Detect which cell encompasses the target text, then output its [x, y] center coordinate. 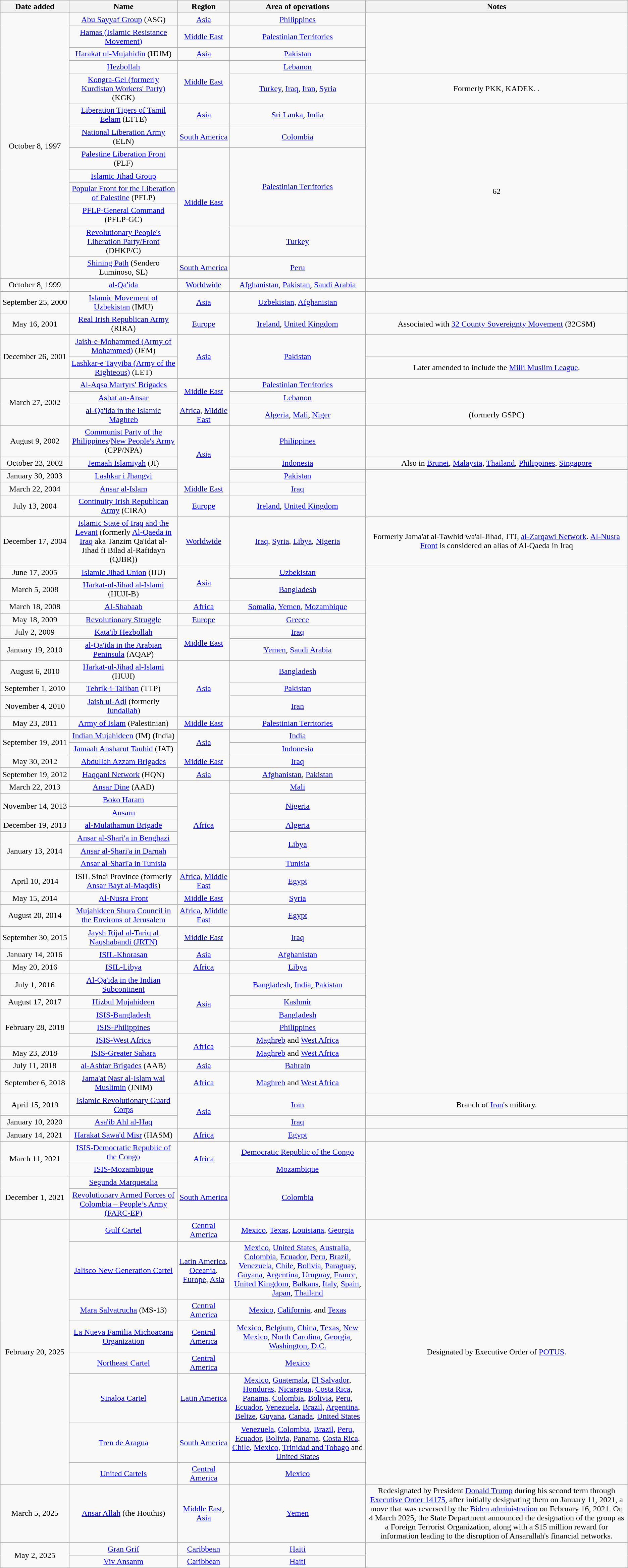
March 5, 2025 [35, 1513]
Later amended to include the Milli Muslim League. [496, 367]
Haqqani Network (HQN) [123, 774]
Jaish ul-Adl (formerly Jundallah) [123, 706]
Peru [298, 268]
Al-Qa'ida in the Indian Subcontinent [123, 984]
Jaish-e-Mohammed (Army of Mohammed) (JEM) [123, 346]
ISIL Sinai Province (formerly Ansar Bayt al-Maqdis) [123, 881]
al-Ashtar Brigades (AAB) [123, 1066]
Yemen, Saudi Arabia [298, 650]
Harkat-ul-Jihad al-Islami (HUJI-B) [123, 589]
Islamic Jihad Group [123, 176]
January 14, 2016 [35, 954]
Revolutionary Struggle [123, 620]
Palestine Liberation Front (PLF) [123, 158]
La Nueva Familia Michoacana Organization [123, 1336]
Jemaah Islamiyah (JI) [123, 463]
Turkey, Iraq, Iran, Syria [298, 89]
Continuity Irish Republican Army (CIRA) [123, 506]
Harakat ul-Mujahidin (HUM) [123, 54]
July 1, 2016 [35, 984]
Gulf Cartel [123, 1230]
ISIS-Greater Sahara [123, 1053]
PFLP-General Command (PFLP-GC) [123, 215]
Popular Front for the Liberation of Palestine (PFLP) [123, 193]
Mali [298, 787]
January 14, 2021 [35, 1135]
ISIS-Mozambique [123, 1169]
Formerly PKK, KADEK. . [496, 89]
Yemen [298, 1513]
January 13, 2014 [35, 851]
Date added [35, 7]
January 19, 2010 [35, 650]
Mozambique [298, 1169]
Al-Nusra Front [123, 898]
May 15, 2014 [35, 898]
January 30, 2003 [35, 476]
July 2, 2009 [35, 632]
Bahrain [298, 1066]
Mexico, California, and Texas [298, 1310]
Mexico, Texas, Louisiana, Georgia [298, 1230]
Asa'ib Ahl al-Haq [123, 1122]
Tehrik-i-Taliban (TTP) [123, 689]
May 30, 2012 [35, 761]
Gran Grif [123, 1549]
Somalia, Yemen, Mozambique [298, 607]
March 11, 2021 [35, 1159]
May 23, 2018 [35, 1053]
Boko Haram [123, 800]
Al-Aqsa Martyrs' Brigades [123, 385]
Ansar al-Shari'a in Darnah [123, 851]
Associated with 32 County Sovereignty Movement (32CSM) [496, 324]
Jama'at Nasr al-Islam wal Muslimin (JNIM) [123, 1083]
al-Mulathamun Brigade [123, 825]
Ansar Allah (the Houthis) [123, 1513]
March 5, 2008 [35, 589]
Ansar al-Shari'a in Benghazi [123, 838]
Turkey [298, 241]
Shining Path (Sendero Luminoso, SL) [123, 268]
May 18, 2009 [35, 620]
Northeast Cartel [123, 1362]
March 27, 2002 [35, 402]
al-Qa'ida in the Islamic Maghreb [123, 415]
Segunda Marquetalia [123, 1182]
December 17, 2004 [35, 541]
Hezbollah [123, 67]
Indian Mujahideen (IM) (India) [123, 736]
May 20, 2016 [35, 967]
ISIS-Democratic Republic of the Congo [123, 1152]
March 22, 2013 [35, 787]
ISIS-Philippines [123, 1027]
July 13, 2004 [35, 506]
Viv Ansanm [123, 1562]
November 14, 2013 [35, 806]
June 17, 2005 [35, 572]
Lashkar i Jhangvi [123, 476]
Latin America, Oceania, Europe, Asia [204, 1270]
August 9, 2002 [35, 441]
Army of Islam (Palestinian) [123, 723]
Asbat an-Ansar [123, 398]
Branch of Iran's military. [496, 1105]
Designated by Executive Order of POTUS. [496, 1352]
Notes [496, 7]
March 22, 2004 [35, 488]
Region [204, 7]
Tren de Aragua [123, 1443]
Formerly Jama'at al-Tawhid wa'al-Jihad, JTJ, al-Zarqawi Network. Al-Nusra Front is considered an alias of Al-Qaeda in Iraq [496, 541]
Venezuela, Colombia, Brazil, Peru, Ecuador, Bolivia, Panama, Costa Rica, Chile, Mexico, Trinidad and Tobago and United States [298, 1443]
Algeria [298, 825]
Hizbul Mujahideen [123, 1002]
Nigeria [298, 806]
September 30, 2015 [35, 937]
Ansaru [123, 812]
September 1, 2010 [35, 689]
Kongra-Gel (formerly Kurdistan Workers' Party) (KGK) [123, 89]
May 2, 2025 [35, 1555]
al-Qa'ida in the Arabian Peninsula (AQAP) [123, 650]
August 20, 2014 [35, 915]
Uzbekistan [298, 572]
April 15, 2019 [35, 1105]
Syria [298, 898]
Greece [298, 620]
September 25, 2000 [35, 302]
Afghanistan [298, 954]
Latin America [204, 1398]
October 8, 1999 [35, 285]
February 20, 2025 [35, 1352]
Lashkar-e Tayyiba (Army of the Righteous) (LET) [123, 367]
Ansar Dine (AAD) [123, 787]
July 11, 2018 [35, 1066]
Revolutionary People's Liberation Party/Front (DHKP/C) [123, 241]
Jamaah Ansharut Tauhid (JAT) [123, 749]
Democratic Republic of the Congo [298, 1152]
August 17, 2017 [35, 1002]
Uzbekistan, Afghanistan [298, 302]
Algeria, Mali, Niger [298, 415]
Abu Sayyaf Group (ASG) [123, 19]
Tunisia [298, 864]
December 1, 2021 [35, 1198]
Ansar al-Islam [123, 488]
Abdullah Azzam Brigades [123, 761]
September 19, 2011 [35, 742]
Iraq, Syria, Libya, Nigeria [298, 541]
ISIL-Khorasan [123, 954]
Islamic Jihad Union (IJU) [123, 572]
Jaysh Rijal al-Tariq al Naqshabandi (JRTN) [123, 937]
Harakat Sawa'd Misr (HASM) [123, 1135]
August 6, 2010 [35, 671]
Liberation Tigers of Tamil Eelam (LTTE) [123, 115]
Sinaloa Cartel [123, 1398]
Al-Shabaab [123, 607]
May 23, 2011 [35, 723]
Communist Party of the Philippines/New People's Army (CPP/NPA) [123, 441]
Sri Lanka, India [298, 115]
April 10, 2014 [35, 881]
October 8, 1997 [35, 146]
Mujahideen Shura Council in the Environs of Jerusalem [123, 915]
Islamic Movement of Uzbekistan (IMU) [123, 302]
September 6, 2018 [35, 1083]
December 26, 2001 [35, 357]
India [298, 736]
Real Irish Republican Army (RIRA) [123, 324]
Afghanistan, Pakistan, Saudi Arabia [298, 285]
December 19, 2013 [35, 825]
al-Qa'ida [123, 285]
Harkat-ul-Jihad al-Islami (HUJI) [123, 671]
United Cartels [123, 1474]
Islamic State of Iraq and the Levant (formerly Al-Qaeda in Iraq aka Tanzim Qa'idat al-Jihad fi Bilad al-Rafidayn (QJBR)) [123, 541]
January 10, 2020 [35, 1122]
Revolutionary Armed Forces of Colombia – People’s Army (FARC-EP) [123, 1204]
Kashmir [298, 1002]
Mexico, Belgium, China, Texas, New Mexico, North Carolina, Georgia, Washington, D.C. [298, 1336]
Jalisco New Generation Cartel [123, 1270]
ISIS-Bangladesh [123, 1014]
Bangladesh, India, Pakistan [298, 984]
Middle East, Asia [204, 1513]
Area of operations [298, 7]
Hamas (Islamic Resistance Movement) [123, 37]
Afghanistan, Pakistan [298, 774]
Kata'ib Hezbollah [123, 632]
February 28, 2018 [35, 1027]
May 16, 2001 [35, 324]
Name [123, 7]
October 23, 2002 [35, 463]
March 18, 2008 [35, 607]
National Liberation Army (ELN) [123, 137]
ISIL-Libya [123, 967]
September 19, 2012 [35, 774]
(formerly GSPC) [496, 415]
Mara Salvatrucha (MS-13) [123, 1310]
Also in Brunei, Malaysia, Thailand, Philippines, Singapore [496, 463]
Islamic Revolutionary Guard Corps [123, 1105]
Ansar al-Shari'a in Tunisia [123, 864]
ISIS-West Africa [123, 1040]
November 4, 2010 [35, 706]
62 [496, 191]
